Scan for the cell matching the given text and deliver its [x, y] coordinate at center. 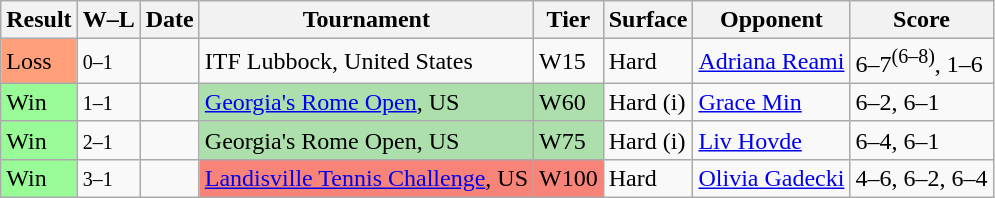
Result [39, 20]
Liv Hovde [772, 140]
6–4, 6–1 [922, 140]
Tier [569, 20]
Loss [39, 62]
Grace Min [772, 102]
6–2, 6–1 [922, 102]
2–1 [108, 140]
Score [922, 20]
ITF Lubbock, United States [366, 62]
Surface [648, 20]
6–7(6–8), 1–6 [922, 62]
0–1 [108, 62]
W75 [569, 140]
Olivia Gadecki [772, 178]
Opponent [772, 20]
1–1 [108, 102]
Tournament [366, 20]
W–L [108, 20]
W60 [569, 102]
W100 [569, 178]
Date [170, 20]
W15 [569, 62]
3–1 [108, 178]
Landisville Tennis Challenge, US [366, 178]
Adriana Reami [772, 62]
4–6, 6–2, 6–4 [922, 178]
